Output the (X, Y) coordinate of the center of the cell containing the given text.  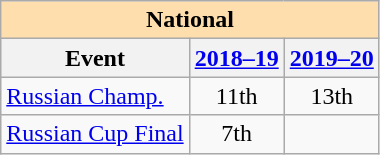
2018–19 (236, 58)
11th (236, 96)
7th (236, 134)
13th (332, 96)
Russian Champ. (95, 96)
Russian Cup Final (95, 134)
National (190, 20)
Event (95, 58)
2019–20 (332, 58)
